Locate the cell with the specified text and output its [x, y] center coordinate. 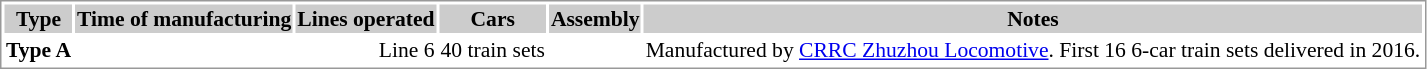
Assembly [595, 18]
40 train sets [492, 50]
Type A [38, 50]
Line 6 [366, 50]
Manufactured by CRRC Zhuzhou Locomotive. First 16 6-car train sets delivered in 2016. [1033, 50]
Time of manufacturing [184, 18]
Type [38, 18]
Cars [492, 18]
Notes [1033, 18]
Lines operated [366, 18]
